From the cell containing the given text, extract its center point as (X, Y) coordinate. 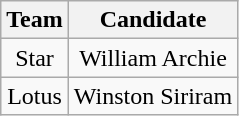
Team (35, 20)
Lotus (35, 96)
Candidate (152, 20)
Star (35, 58)
William Archie (152, 58)
Winston Siriram (152, 96)
